Pinpoint the cell where the given text exists, returning its (x, y) midpoint coordinate. 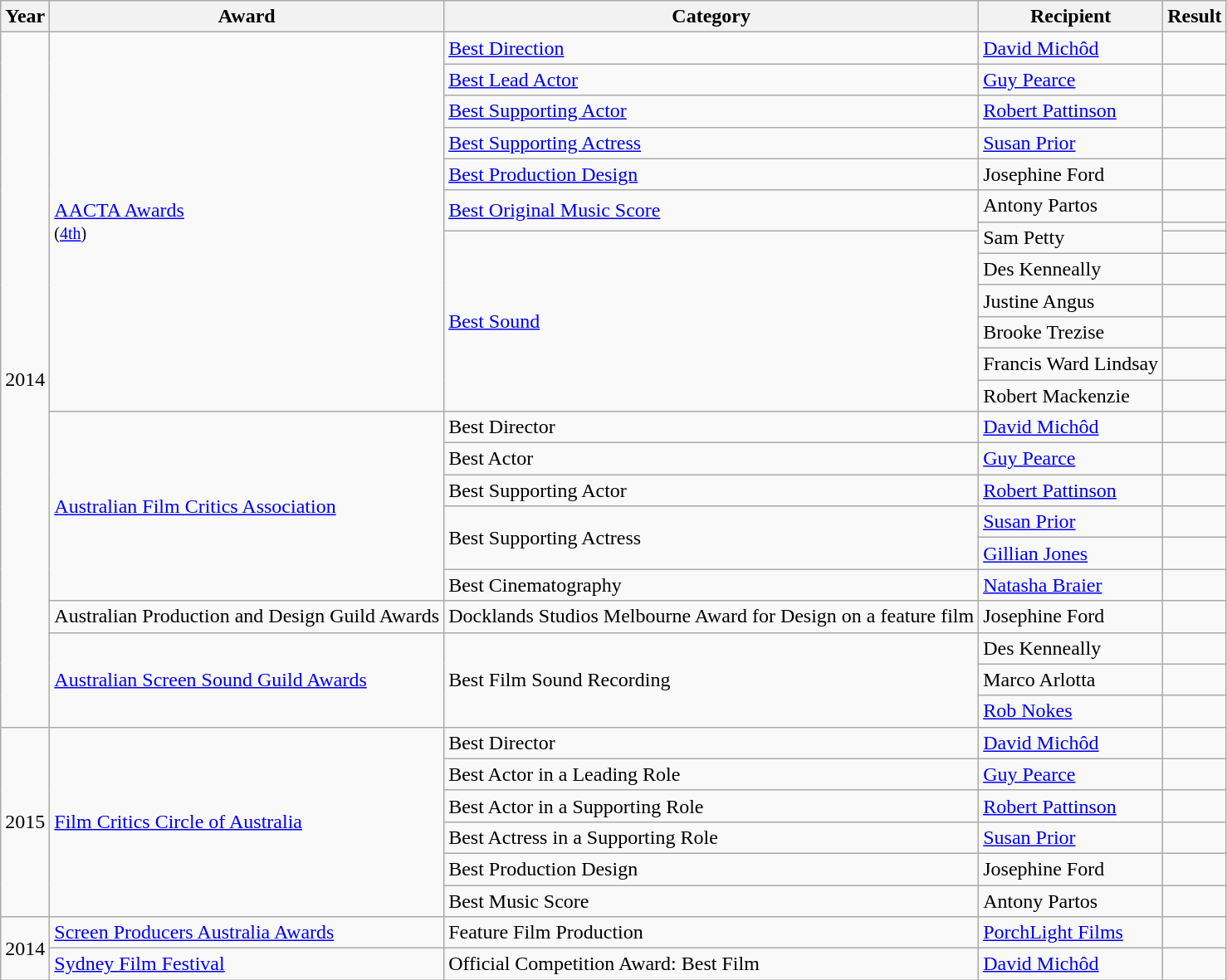
PorchLight Films (1071, 933)
Best Lead Actor (711, 80)
Robert Mackenzie (1071, 396)
Francis Ward Lindsay (1071, 363)
Docklands Studios Melbourne Award for Design on a feature film (711, 617)
Best Sound (711, 320)
Official Competition Award: Best Film (711, 964)
Natasha Braier (1071, 585)
Best Film Sound Recording (711, 680)
Best Actress in a Supporting Role (711, 837)
Best Direction (711, 48)
Sam Petty (1071, 237)
Sydney Film Festival (247, 964)
Feature Film Production (711, 933)
Australian Production and Design Guild Awards (247, 617)
Category (711, 17)
Best Original Music Score (711, 211)
Justine Angus (1071, 300)
Australian Screen Sound Guild Awards (247, 680)
Best Actor in a Leading Role (711, 774)
Year (25, 17)
Rob Nokes (1071, 711)
Marco Arlotta (1071, 680)
Best Actor in a Supporting Role (711, 806)
Recipient (1071, 17)
Australian Film Critics Association (247, 506)
Screen Producers Australia Awards (247, 933)
2015 (25, 822)
Best Cinematography (711, 585)
Award (247, 17)
Result (1195, 17)
Brooke Trezise (1071, 332)
AACTA Awards(4th) (247, 222)
Film Critics Circle of Australia (247, 822)
Best Actor (711, 459)
Gillian Jones (1071, 553)
Best Music Score (711, 900)
